Output the (x, y) coordinate of the center of the cell containing the given text.  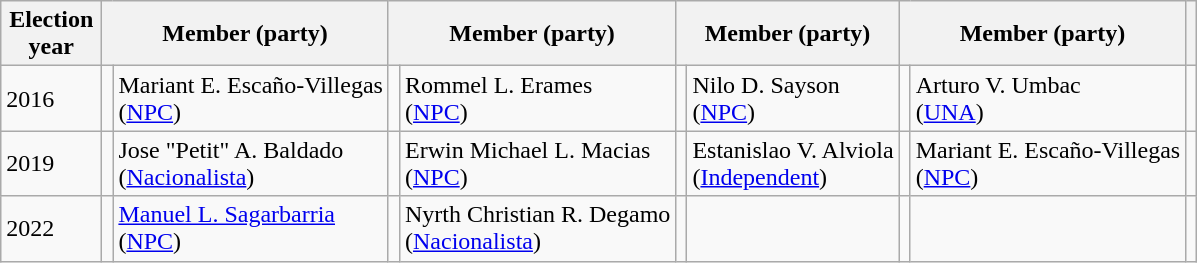
2022 (52, 228)
Rommel L. Erames(NPC) (537, 98)
Jose "Petit" A. Baldado(Nacionalista) (251, 164)
Electionyear (52, 34)
2019 (52, 164)
2016 (52, 98)
Erwin Michael L. Macias(NPC) (537, 164)
Nilo D. Sayson(NPC) (793, 98)
Nyrth Christian R. Degamo (Nacionalista) (537, 228)
Arturo V. Umbac(UNA) (1048, 98)
Manuel L. Sagarbarria(NPC) (251, 228)
Estanislao V. Alviola(Independent) (793, 164)
